Output the [X, Y] coordinate of the center of the cell containing the given text.  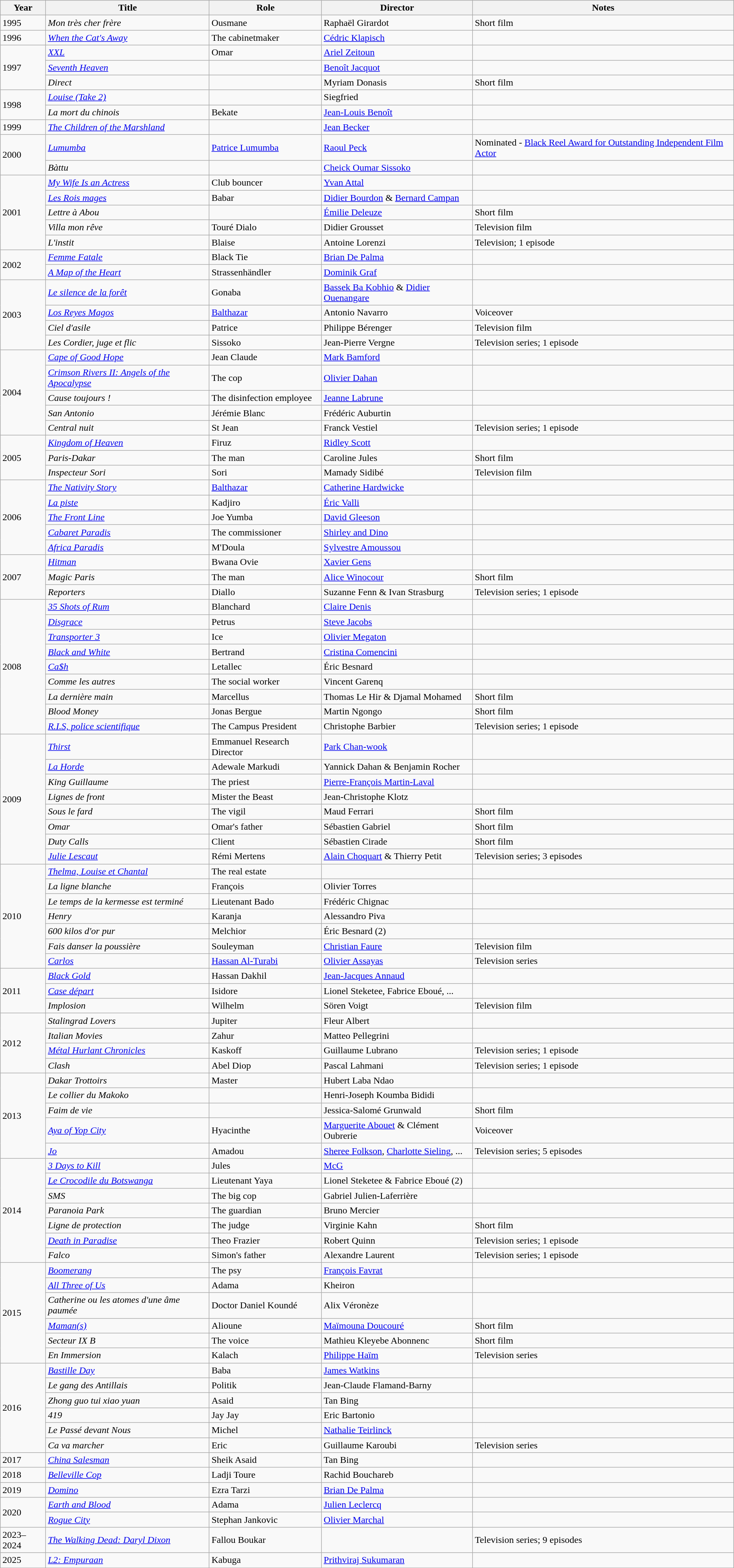
Earth and Blood [128, 1505]
The priest [265, 782]
En Immersion [128, 1355]
Jérémie Blanc [265, 413]
Jean-Claude Flamand-Barny [397, 1385]
Nominated - Black Reel Award for Outstanding Independent Film Actor [603, 148]
Kalach [265, 1355]
Jean-Jacques Annaud [397, 976]
Yannick Dahan & Benjamin Rocher [397, 767]
Omar's father [265, 827]
Black Tie [265, 257]
2000 [23, 155]
Sébastien Gabriel [397, 827]
Olivier Marchal [397, 1520]
Bruno Mercier [397, 1211]
Alain Choquart & Thierry Petit [397, 856]
Matteo Pellegrini [397, 1036]
Dakar Trottoirs [128, 1080]
Mathieu Kleyebe Abonnenc [397, 1340]
King Guillaume [128, 782]
Le Passé devant Nous [128, 1430]
Sheik Asaid [265, 1460]
Rogue City [128, 1520]
Mon très cher frère [128, 23]
Strassenhändler [265, 272]
Kaskoff [265, 1051]
Jean-Louis Benoît [397, 112]
1996 [23, 38]
Marguerite Abouet & Clément Oubrerie [397, 1131]
Theo Frazier [265, 1240]
Blood Money [128, 712]
Secteur IX B [128, 1340]
Television series; 3 episodes [603, 856]
Thirst [128, 747]
Éric Valli [397, 503]
Louise (Take 2) [128, 97]
Ousmane [265, 23]
Touré Dialo [265, 228]
Reporters [128, 592]
Abel Diop [265, 1065]
Title [128, 8]
Pierre-François Martin-Laval [397, 782]
The big cop [265, 1195]
Doctor Daniel Koundé [265, 1306]
Kheiron [397, 1285]
Seventh Heaven [128, 67]
Franck Vestiel [397, 428]
Hubert Laba Ndao [397, 1080]
Alioune [265, 1326]
Eric Bartonio [397, 1415]
The social worker [265, 681]
Patrice Lumumba [265, 148]
Sissoko [265, 342]
Bàttu [128, 168]
The Walking Dead: Daryl Dixon [128, 1540]
Stephan Jankovic [265, 1520]
Transporter 3 [128, 637]
Maïmouna Doucouré [397, 1326]
Sheree Folkson, Charlotte Sieling, ... [397, 1151]
Master [265, 1080]
Simon's father [265, 1255]
Pascal Lahmani [397, 1065]
Ca$h [128, 667]
Les Rois mages [128, 197]
Fallou Boukar [265, 1540]
2016 [23, 1408]
Diallo [265, 592]
2015 [23, 1313]
Maud Ferrari [397, 812]
Jessica-Salomé Grunwald [397, 1110]
Hyacinthe [265, 1131]
David Gleeson [397, 517]
Comme les autres [128, 681]
Boomerang [128, 1270]
Ezra Tarzi [265, 1490]
Domino [128, 1490]
Maman(s) [128, 1326]
Henry [128, 916]
The Nativity Story [128, 488]
Falco [128, 1255]
2013 [23, 1116]
La ligne blanche [128, 886]
Martin Ngongo [397, 712]
Cause toujours ! [128, 398]
Lionel Steketee & Fabrice Eboué (2) [397, 1180]
Ladji Toure [265, 1475]
The judge [265, 1226]
Guillaume Lubrano [397, 1051]
Yvan Attal [397, 182]
Le gang des Antillais [128, 1385]
Rémi Mertens [265, 856]
2020 [23, 1512]
Park Chan-wook [397, 747]
Letallec [265, 667]
Rachid Bouchareb [397, 1475]
1997 [23, 67]
La Horde [128, 767]
Client [265, 841]
Paris-Dakar [128, 458]
The cop [265, 377]
Nathalie Teirlinck [397, 1430]
Aya of Yop City [128, 1131]
The psy [265, 1270]
The voice [265, 1340]
Mamady Sidibé [397, 473]
Hassan Dakhil [265, 976]
Robert Quinn [397, 1240]
Sori [265, 473]
Case départ [128, 991]
Melchior [265, 931]
James Watkins [397, 1370]
Fleur Albert [397, 1021]
Sören Voigt [397, 1006]
M'Doula [265, 547]
McG [397, 1166]
Myriam Donasis [397, 82]
Dominik Graf [397, 272]
The cabinetmaker [265, 38]
Souleyman [265, 946]
R.I.S, police scientifique [128, 727]
1995 [23, 23]
Paranoia Park [128, 1211]
Adewale Markudi [265, 767]
Year [23, 8]
When the Cat's Away [128, 38]
Le Crocodile du Botswanga [128, 1180]
Lieutenant Bado [265, 901]
Karanja [265, 916]
François [265, 886]
Thomas Le Hir & Djamal Mohamed [397, 696]
Stalingrad Lovers [128, 1021]
Éric Besnard [397, 667]
2009 [23, 799]
3 Days to Kill [128, 1166]
Blanchard [265, 607]
1999 [23, 127]
1998 [23, 105]
Hitman [128, 562]
Television series; 5 episodes [603, 1151]
Frédéric Chignac [397, 901]
2012 [23, 1043]
2008 [23, 667]
Ice [265, 637]
Faim de vie [128, 1110]
Christophe Barbier [397, 727]
2017 [23, 1460]
600 kilos d'or pur [128, 931]
Zahur [265, 1036]
Virginie Kahn [397, 1226]
San Antonio [128, 413]
Sylvestre Amoussou [397, 547]
Club bouncer [265, 182]
Alexandre Laurent [397, 1255]
2005 [23, 457]
Baba [265, 1370]
Frédéric Auburtin [397, 413]
Ca va marcher [128, 1445]
2002 [23, 265]
Cabaret Paradis [128, 532]
35 Shots of Rum [128, 607]
L2: Empuraan [128, 1560]
Black Gold [128, 976]
Philippe Bérenger [397, 328]
Jo [128, 1151]
Cape of Good Hope [128, 357]
Carlos [128, 961]
The vigil [265, 812]
Ridley Scott [397, 443]
Duty Calls [128, 841]
Vincent Garenq [397, 681]
Lignes de front [128, 797]
Ligne de protection [128, 1226]
Les Cordier, juge et flic [128, 342]
Kabuga [265, 1560]
Implosion [128, 1006]
Le silence de la forêt [128, 293]
Métal Hurlant Chronicles [128, 1051]
Role [265, 8]
Catherine ou les atomes d'une âme paumée [128, 1306]
All Three of Us [128, 1285]
A Map of the Heart [128, 272]
Blaise [265, 242]
Julien Leclercq [397, 1505]
Kadjiro [265, 503]
Ariel Zeitoun [397, 53]
Alessandro Piva [397, 916]
St Jean [265, 428]
Director [397, 8]
Éric Besnard (2) [397, 931]
Julie Lescaut [128, 856]
The commissioner [265, 532]
Olivier Torres [397, 886]
Notes [603, 8]
Disgrace [128, 622]
Black and White [128, 652]
2018 [23, 1475]
François Favrat [397, 1270]
Thelma, Louise et Chantal [128, 871]
2010 [23, 916]
2001 [23, 212]
The Campus President [265, 727]
2004 [23, 392]
Eric [265, 1445]
Olivier Assayas [397, 961]
Philippe Haïm [397, 1355]
Catherine Hardwicke [397, 488]
Guillaume Karoubi [397, 1445]
L'instit [128, 242]
La dernière main [128, 696]
Crimson Rivers II: Angels of the Apocalypse [128, 377]
Émilie Deleuze [397, 213]
419 [128, 1415]
Caroline Jules [397, 458]
Lettre à Abou [128, 213]
Amadou [265, 1151]
2014 [23, 1210]
La mort du chinois [128, 112]
Michel [265, 1430]
Petrus [265, 622]
The guardian [265, 1211]
2023–2024 [23, 1540]
Jean-Pierre Vergne [397, 342]
Antoine Lorenzi [397, 242]
Lieutenant Yaya [265, 1180]
Mister the Beast [265, 797]
Television; 1 episode [603, 242]
Belleville Cop [128, 1475]
Siegfried [397, 97]
Antonio Navarro [397, 313]
Sébastien Cirade [397, 841]
Steve Jacobs [397, 622]
SMS [128, 1195]
Xavier Gens [397, 562]
Villa mon rêve [128, 228]
Italian Movies [128, 1036]
Christian Faure [397, 946]
2006 [23, 517]
Cédric Klapisch [397, 38]
The disinfection employee [265, 398]
Gabriel Julien-Laferrière [397, 1195]
Clash [128, 1065]
Lionel Steketee, Fabrice Eboué, ... [397, 991]
Prithviraj Sukumaran [397, 1560]
Jay Jay [265, 1415]
Shirley and Dino [397, 532]
Bertrand [265, 652]
Zhong guo tui xiao yuan [128, 1400]
Television series; 9 episodes [603, 1540]
Patrice [265, 328]
Jeanne Labrune [397, 398]
Gonaba [265, 293]
2003 [23, 315]
Cheick Oumar Sissoko [397, 168]
2025 [23, 1560]
La piste [128, 503]
Alix Véronèze [397, 1306]
Wilhelm [265, 1006]
Bekate [265, 112]
Didier Bourdon & Bernard Campan [397, 197]
Asaid [265, 1400]
Mark Bamford [397, 357]
Jules [265, 1166]
Le temps de la kermesse est terminé [128, 901]
Sous le fard [128, 812]
Le collier du Makoko [128, 1095]
Benoît Jacquot [397, 67]
Death in Paradise [128, 1240]
Isidore [265, 991]
My Wife Is an Actress [128, 182]
Inspecteur Sori [128, 473]
Jean-Christophe Klotz [397, 797]
XXL [128, 53]
Joe Yumba [265, 517]
Central nuit [128, 428]
Jean Becker [397, 127]
Bastille Day [128, 1370]
Raphaël Girardot [397, 23]
Claire Denis [397, 607]
The real estate [265, 871]
Cristina Comencini [397, 652]
Olivier Dahan [397, 377]
Babar [265, 197]
Jonas Bergue [265, 712]
Magic Paris [128, 577]
Jean Claude [265, 357]
China Salesman [128, 1460]
Fais danser la poussière [128, 946]
Henri-Joseph Koumba Bididi [397, 1095]
2019 [23, 1490]
Firuz [265, 443]
Africa Paradis [128, 547]
Bwana Ovie [265, 562]
Politik [265, 1385]
Marcellus [265, 696]
Alice Winocour [397, 577]
The Children of the Marshland [128, 127]
Didier Grousset [397, 228]
Ciel d'asile [128, 328]
2007 [23, 577]
2011 [23, 991]
Kingdom of Heaven [128, 443]
Direct [128, 82]
Raoul Peck [397, 148]
Olivier Megaton [397, 637]
Jupiter [265, 1021]
Hassan Al-Turabi [265, 961]
Los Reyes Magos [128, 313]
Femme Fatale [128, 257]
Bassek Ba Kobhio & Didier Ouenangare [397, 293]
The Front Line [128, 517]
Lumumba [128, 148]
Suzanne Fenn & Ivan Strasburg [397, 592]
Emmanuel Research Director [265, 747]
